Search for the cell housing the specified text and yield its (X, Y) center coordinate. 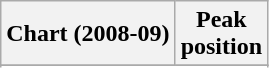
Chart (2008-09) (88, 34)
Peak position (221, 34)
